Locate the cell with the specified text and output its (x, y) center coordinate. 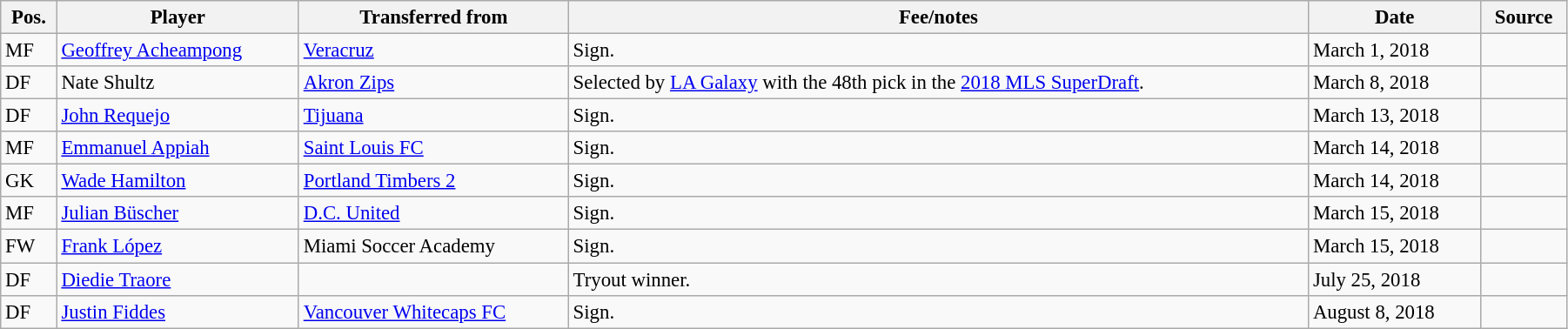
July 25, 2018 (1395, 279)
Tijuana (433, 116)
August 8, 2018 (1395, 312)
Vancouver Whitecaps FC (433, 312)
Saint Louis FC (433, 148)
Frank López (178, 246)
Tryout winner. (938, 279)
Miami Soccer Academy (433, 246)
D.C. United (433, 213)
John Requejo (178, 116)
Akron Zips (433, 83)
Nate Shultz (178, 83)
Selected by LA Galaxy with the 48th pick in the 2018 MLS SuperDraft. (938, 83)
Justin Fiddes (178, 312)
Pos. (29, 17)
Diedie Traore (178, 279)
March 8, 2018 (1395, 83)
Emmanuel Appiah (178, 148)
Geoffrey Acheampong (178, 50)
GK (29, 181)
Date (1395, 17)
Source (1524, 17)
March 13, 2018 (1395, 116)
Transferred from (433, 17)
March 1, 2018 (1395, 50)
Julian Büscher (178, 213)
FW (29, 246)
Player (178, 17)
Veracruz (433, 50)
Wade Hamilton (178, 181)
Portland Timbers 2 (433, 181)
Fee/notes (938, 17)
